For the text-containing cell, return its midpoint in [x, y] coordinate format. 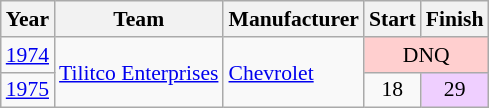
1974 [28, 55]
Year [28, 19]
Chevrolet [293, 72]
DNQ [426, 55]
29 [455, 90]
Finish [455, 19]
1975 [28, 90]
18 [392, 90]
Start [392, 19]
Tilitco Enterprises [138, 72]
Team [138, 19]
Manufacturer [293, 19]
